Locate the cell with the specified text and output its (x, y) center coordinate. 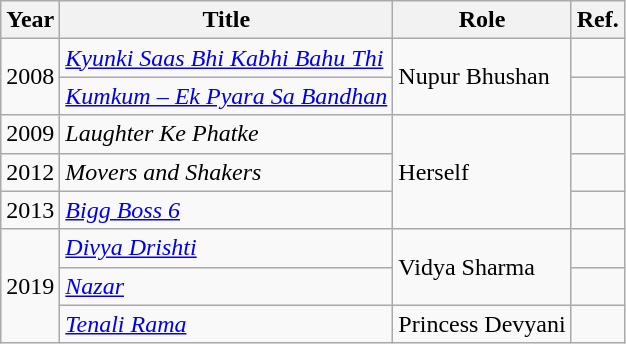
Herself (482, 172)
Bigg Boss 6 (226, 210)
Year (30, 20)
Kumkum – Ek Pyara Sa Bandhan (226, 96)
2019 (30, 286)
Movers and Shakers (226, 172)
2008 (30, 77)
Laughter Ke Phatke (226, 134)
Nupur Bhushan (482, 77)
Ref. (598, 20)
Tenali Rama (226, 324)
Vidya Sharma (482, 267)
Princess Devyani (482, 324)
Role (482, 20)
2012 (30, 172)
Title (226, 20)
Nazar (226, 286)
2013 (30, 210)
2009 (30, 134)
Kyunki Saas Bhi Kabhi Bahu Thi (226, 58)
Divya Drishti (226, 248)
